Locate the cell with the specified text and output its (X, Y) center coordinate. 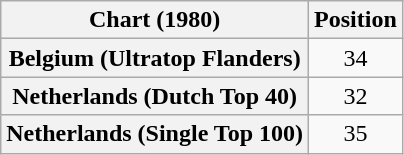
Netherlands (Dutch Top 40) (155, 96)
34 (356, 58)
Position (356, 20)
Chart (1980) (155, 20)
Belgium (Ultratop Flanders) (155, 58)
35 (356, 134)
Netherlands (Single Top 100) (155, 134)
32 (356, 96)
